Return (x, y) of the center of cell containing provided text 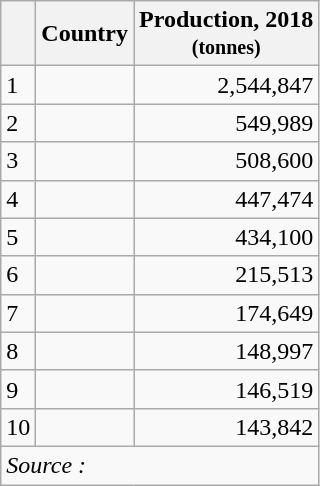
9 (18, 389)
215,513 (226, 275)
Production, 2018(tonnes) (226, 34)
4 (18, 199)
10 (18, 427)
447,474 (226, 199)
508,600 (226, 161)
146,519 (226, 389)
7 (18, 313)
1 (18, 85)
Source : (160, 465)
Country (85, 34)
5 (18, 237)
174,649 (226, 313)
3 (18, 161)
143,842 (226, 427)
549,989 (226, 123)
434,100 (226, 237)
148,997 (226, 351)
8 (18, 351)
6 (18, 275)
2,544,847 (226, 85)
2 (18, 123)
